Locate the cell with the specified text and output its (x, y) center coordinate. 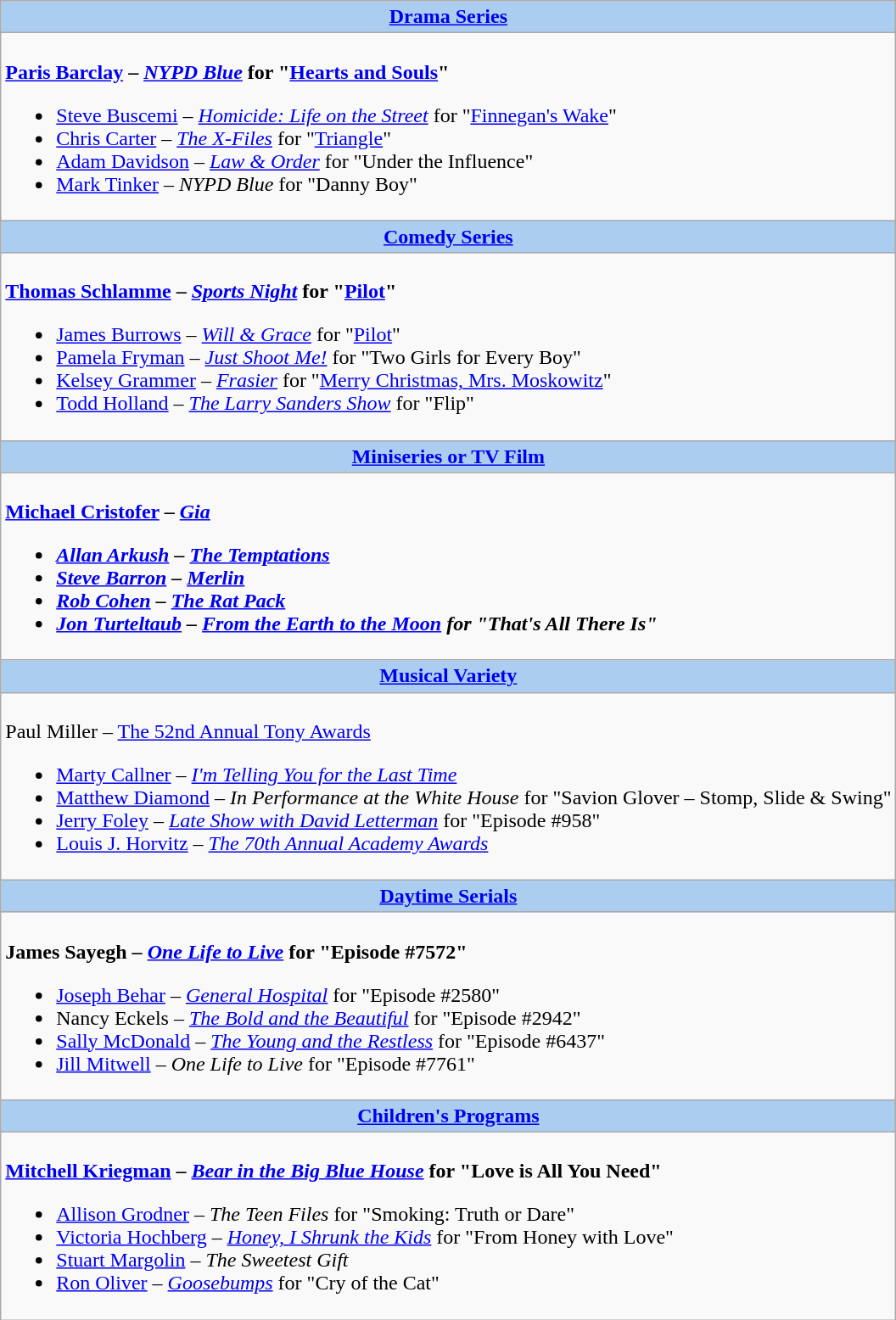
Children's Programs (448, 1116)
Comedy Series (448, 237)
Daytime Serials (448, 896)
Drama Series (448, 17)
Miniseries or TV Film (448, 456)
Musical Variety (448, 676)
